Scan for the cell matching the given text and deliver its [X, Y] coordinate at center. 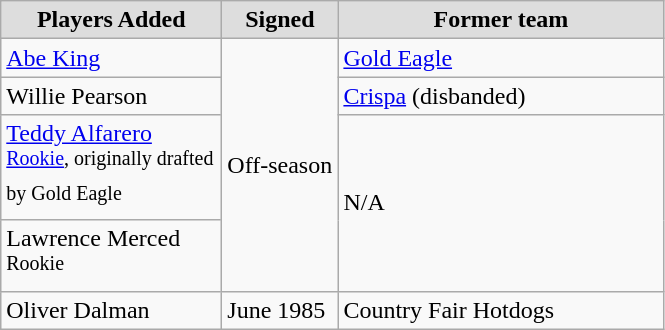
Country Fair Hotdogs [501, 311]
N/A [501, 204]
Oliver Dalman [112, 311]
Abe King [112, 58]
June 1985 [280, 311]
Signed [280, 20]
Players Added [112, 20]
Former team [501, 20]
Gold Eagle [501, 58]
Willie Pearson [112, 96]
Off-season [280, 166]
Teddy Alfarero Rookie, originally drafted by Gold Eagle [112, 168]
Lawrence Merced Rookie [112, 256]
Crispa (disbanded) [501, 96]
